For the text-containing cell, return its midpoint in (x, y) coordinate format. 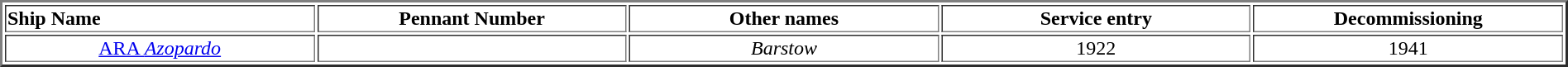
Ship Name (160, 18)
Other names (784, 18)
Barstow (784, 48)
ARA Azopardo (160, 48)
Decommissioning (1408, 18)
Pennant Number (471, 18)
1922 (1096, 48)
1941 (1408, 48)
Service entry (1096, 18)
